Search for the cell housing the specified text and yield its [x, y] center coordinate. 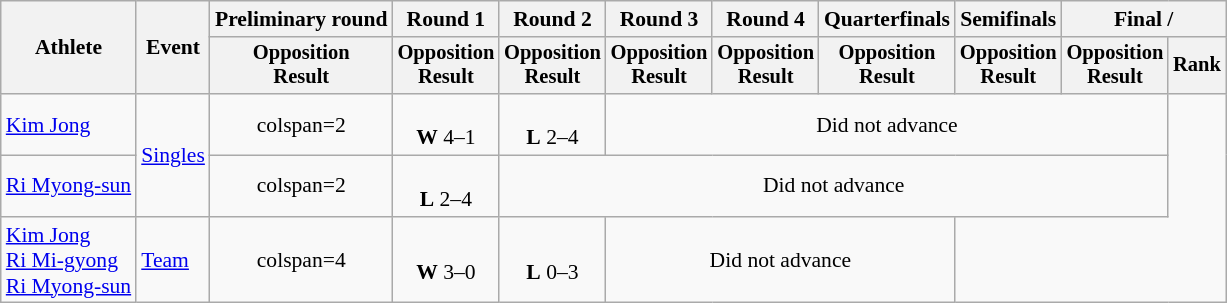
Quarterfinals [887, 19]
Singles [173, 155]
Kim Jong [68, 124]
Preliminary round [302, 19]
Semifinals [1008, 19]
W 4–1 [446, 124]
Round 4 [766, 19]
Round 3 [660, 19]
Final / [1144, 19]
Round 1 [446, 19]
Rank [1197, 66]
Event [173, 48]
Athlete [68, 48]
Round 2 [552, 19]
Ri Myong-sun [68, 186]
